Return (X, Y) of the center of cell containing provided text 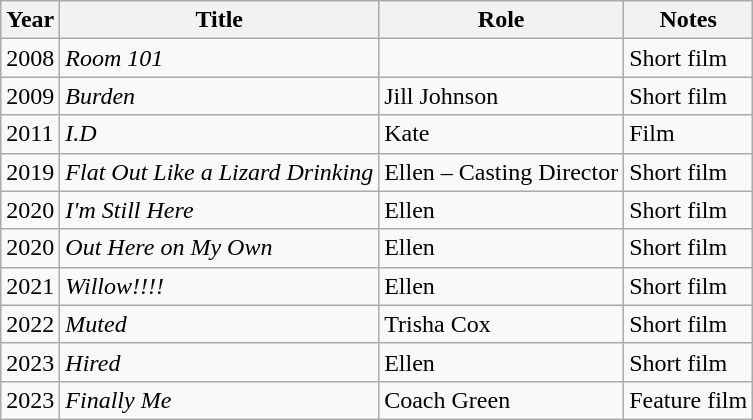
Jill Johnson (502, 96)
2008 (30, 58)
Flat Out Like a Lizard Drinking (220, 172)
Room 101 (220, 58)
2021 (30, 286)
Ellen – Casting Director (502, 172)
I.D (220, 134)
Coach Green (502, 400)
Willow!!!! (220, 286)
2022 (30, 324)
Role (502, 20)
2011 (30, 134)
Out Here on My Own (220, 248)
Feature film (688, 400)
Burden (220, 96)
Title (220, 20)
Notes (688, 20)
Trisha Cox (502, 324)
Film (688, 134)
I'm Still Here (220, 210)
Finally Me (220, 400)
Year (30, 20)
Muted (220, 324)
2019 (30, 172)
Hired (220, 362)
2009 (30, 96)
Kate (502, 134)
